Detect which cell encompasses the target text, then output its (x, y) center coordinate. 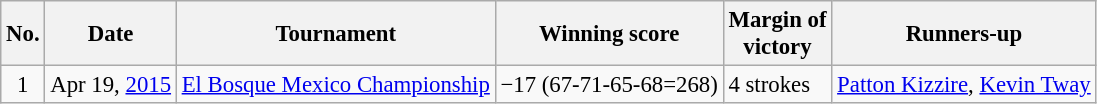
1 (23, 85)
Patton Kizzire, Kevin Tway (964, 85)
Date (110, 34)
Tournament (336, 34)
Apr 19, 2015 (110, 85)
Margin ofvictory (778, 34)
Winning score (609, 34)
No. (23, 34)
−17 (67-71-65-68=268) (609, 85)
Runners-up (964, 34)
4 strokes (778, 85)
El Bosque Mexico Championship (336, 85)
